Search for the cell housing the specified text and yield its [x, y] center coordinate. 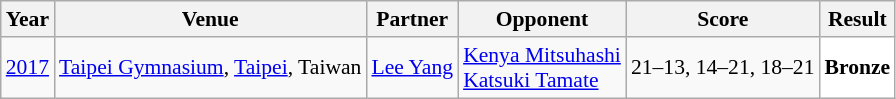
Kenya Mitsuhashi Katsuki Tamate [542, 68]
Result [858, 19]
2017 [28, 68]
Score [723, 19]
Year [28, 19]
Taipei Gymnasium, Taipei, Taiwan [210, 68]
21–13, 14–21, 18–21 [723, 68]
Partner [412, 19]
Lee Yang [412, 68]
Venue [210, 19]
Opponent [542, 19]
Bronze [858, 68]
